Search for the cell housing the specified text and yield its (x, y) center coordinate. 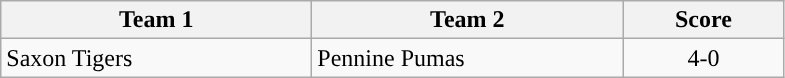
4-0 (704, 58)
Saxon Tigers (156, 58)
Score (704, 20)
Team 2 (468, 20)
Team 1 (156, 20)
Pennine Pumas (468, 58)
